Find where the given text appears and provide that cell's center as (X, Y) coordinate. 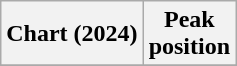
Chart (2024) (72, 34)
Peakposition (189, 34)
